Capture the cell that displays the provided text and extract its (X, Y) central coordinate. 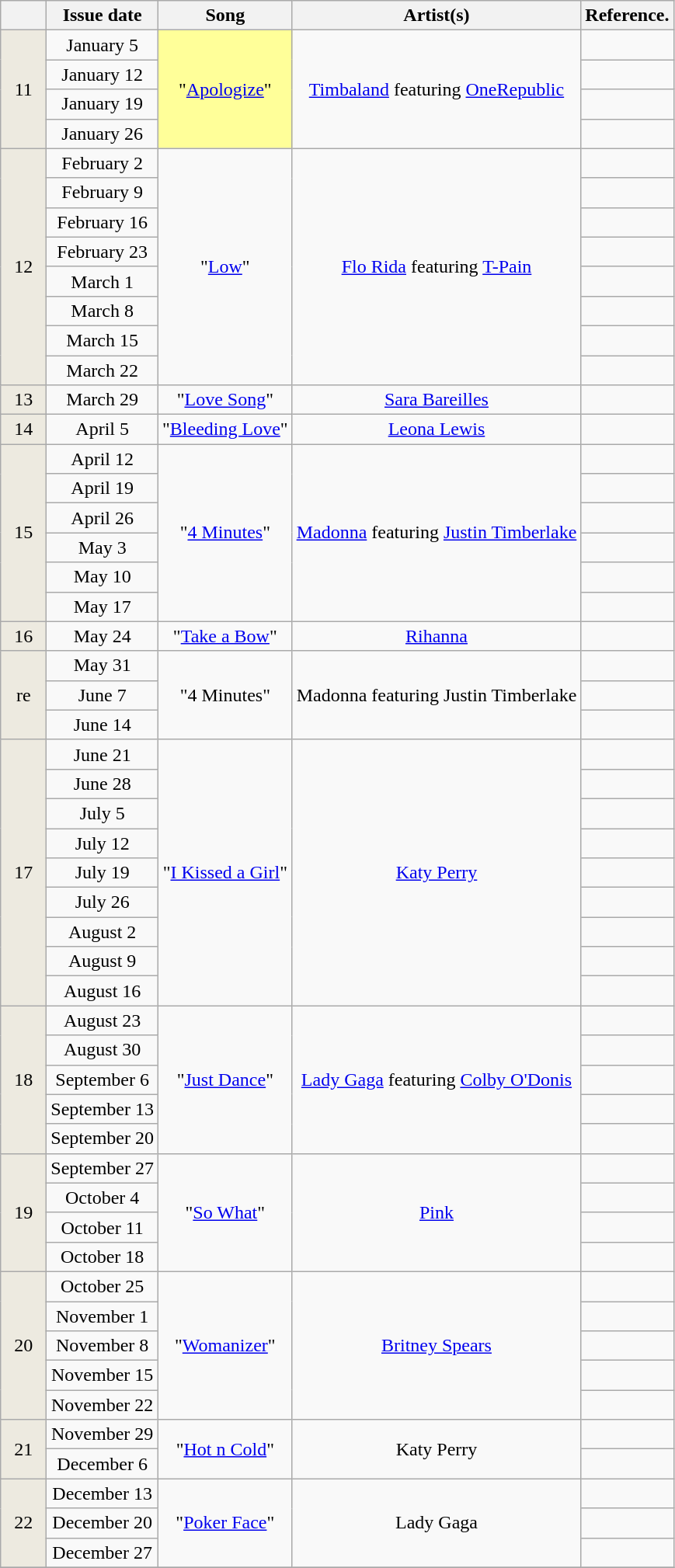
May 24 (103, 636)
January 26 (103, 134)
"Apologize" (225, 89)
Rihanna (437, 636)
17 (23, 873)
June 7 (103, 695)
July 12 (103, 843)
"Low" (225, 266)
December 13 (103, 1493)
June 21 (103, 754)
August 23 (103, 1020)
Leona Lewis (437, 429)
March 15 (103, 340)
22 (23, 1523)
February 9 (103, 193)
February 23 (103, 252)
Song (225, 16)
January 19 (103, 104)
August 16 (103, 991)
October 4 (103, 1198)
Pink (437, 1212)
November 22 (103, 1405)
Flo Rida featuring T-Pain (437, 266)
"Love Song" (225, 400)
"Bleeding Love" (225, 429)
October 18 (103, 1257)
20 (23, 1345)
April 5 (103, 429)
"Hot n Cold" (225, 1449)
re (23, 695)
Lady Gaga featuring Colby O'Donis (437, 1080)
August 30 (103, 1050)
October 11 (103, 1227)
April 12 (103, 459)
May 17 (103, 607)
21 (23, 1449)
June 28 (103, 784)
April 19 (103, 488)
May 10 (103, 577)
"Womanizer" (225, 1345)
December 20 (103, 1523)
August 9 (103, 961)
January 12 (103, 75)
July 19 (103, 873)
Britney Spears (437, 1345)
Reference. (628, 16)
"Take a Bow" (225, 636)
March 8 (103, 311)
"So What" (225, 1212)
12 (23, 266)
April 26 (103, 518)
18 (23, 1080)
11 (23, 89)
Issue date (103, 16)
July 5 (103, 813)
November 8 (103, 1346)
Artist(s) (437, 16)
March 1 (103, 281)
September 6 (103, 1080)
December 27 (103, 1552)
August 2 (103, 932)
"Just Dance" (225, 1080)
September 27 (103, 1168)
"Poker Face" (225, 1523)
"I Kissed a Girl" (225, 873)
January 5 (103, 45)
May 3 (103, 548)
September 20 (103, 1139)
March 22 (103, 370)
Timbaland featuring OneRepublic (437, 89)
June 14 (103, 725)
March 29 (103, 400)
November 29 (103, 1434)
February 2 (103, 163)
13 (23, 400)
November 15 (103, 1375)
19 (23, 1212)
14 (23, 429)
July 26 (103, 902)
Sara Bareilles (437, 400)
October 25 (103, 1286)
15 (23, 533)
May 31 (103, 666)
November 1 (103, 1316)
December 6 (103, 1464)
Lady Gaga (437, 1523)
16 (23, 636)
September 13 (103, 1109)
February 16 (103, 222)
